Provide the [X, Y] coordinate of the cell's center where the given text is located.  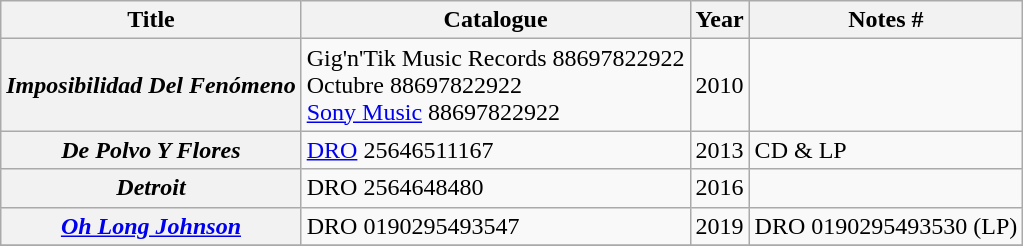
Oh Long Johnson [151, 226]
Gig'n'Tik Music Records 88697822922Octubre 88697822922Sony Music 88697822922 [496, 85]
Title [151, 20]
2010 [720, 85]
DRO 0190295493530 (LP) [886, 226]
Notes # [886, 20]
2019 [720, 226]
2013 [720, 150]
Catalogue [496, 20]
2016 [720, 188]
Detroit [151, 188]
DRO 2564648480 [496, 188]
CD & LP [886, 150]
Imposibilidad Del Fenómeno [151, 85]
DRO 0190295493547 [496, 226]
Year [720, 20]
DRO 25646511167 [496, 150]
De Polvo Y Flores [151, 150]
